Detect which cell encompasses the target text, then output its (x, y) center coordinate. 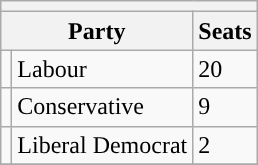
Party (97, 31)
9 (225, 107)
Seats (225, 31)
Liberal Democrat (102, 145)
Labour (102, 69)
20 (225, 69)
2 (225, 145)
Conservative (102, 107)
